Scan for the cell matching the given text and deliver its (X, Y) coordinate at center. 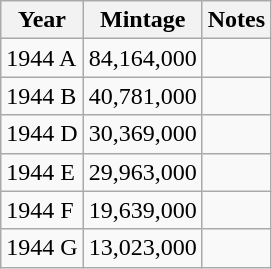
Year (42, 20)
1944 D (42, 134)
40,781,000 (142, 96)
1944 B (42, 96)
Mintage (142, 20)
19,639,000 (142, 210)
1944 A (42, 58)
29,963,000 (142, 172)
1944 G (42, 248)
1944 E (42, 172)
1944 F (42, 210)
13,023,000 (142, 248)
Notes (236, 20)
30,369,000 (142, 134)
84,164,000 (142, 58)
